Determine the [X, Y] coordinate at the center of the cell enclosing the given text.  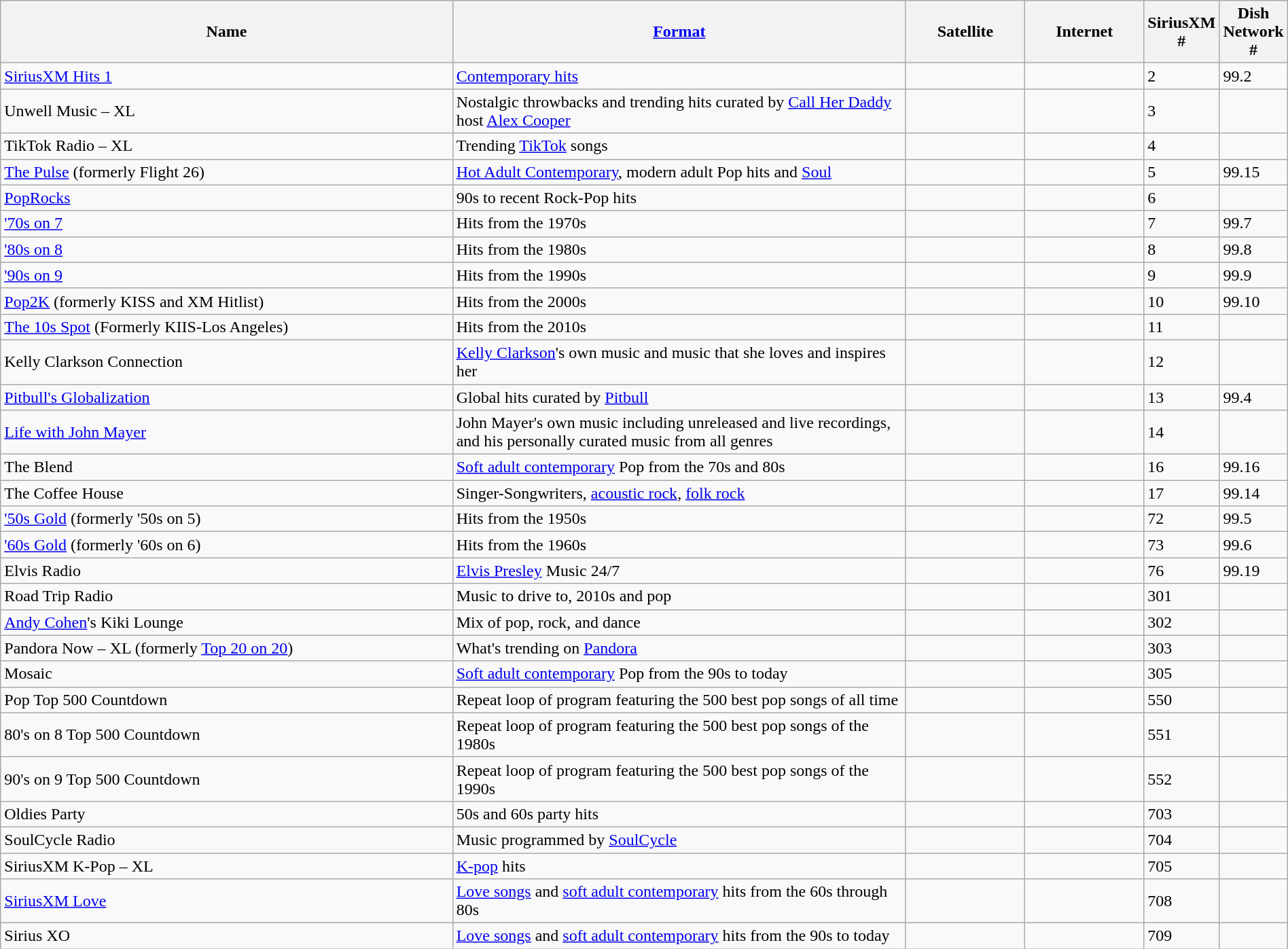
Dish Network # [1253, 32]
Life with John Mayer [227, 432]
'80s on 8 [227, 249]
8 [1182, 249]
90's on 9 Top 500 Countdown [227, 778]
Repeat loop of program featuring the 500 best pop songs of all time [679, 700]
John Mayer's own music including unreleased and live recordings, and his personally curated music from all genres [679, 432]
14 [1182, 432]
Pandora Now – XL (formerly Top 20 on 20) [227, 648]
What's trending on Pandora [679, 648]
99.8 [1253, 249]
705 [1182, 866]
SiriusXM Love [227, 901]
Sirius XO [227, 936]
Kelly Clarkson Connection [227, 361]
301 [1182, 596]
Trending TikTok songs [679, 146]
72 [1182, 519]
PopRocks [227, 198]
Hits from the 1960s [679, 545]
2 [1182, 76]
703 [1182, 814]
550 [1182, 700]
708 [1182, 901]
Andy Cohen's Kiki Lounge [227, 622]
Repeat loop of program featuring the 500 best pop songs of the 1980s [679, 735]
The Coffee House [227, 493]
302 [1182, 622]
99.14 [1253, 493]
The Pulse (formerly Flight 26) [227, 172]
Internet [1084, 32]
Oldies Party [227, 814]
90s to recent Rock-Pop hits [679, 198]
709 [1182, 936]
4 [1182, 146]
SiriusXM # [1182, 32]
99.19 [1253, 571]
99.10 [1253, 301]
12 [1182, 361]
551 [1182, 735]
3 [1182, 111]
Kelly Clarkson's own music and music that she loves and inspires her [679, 361]
Pop Top 500 Countdown [227, 700]
Singer-Songwriters, acoustic rock, folk rock [679, 493]
SiriusXM K-Pop – XL [227, 866]
305 [1182, 674]
Mix of pop, rock, and dance [679, 622]
Elvis Radio [227, 571]
Music to drive to, 2010s and pop [679, 596]
Hits from the 2000s [679, 301]
Music programmed by SoulCycle [679, 840]
Hits from the 1950s [679, 519]
76 [1182, 571]
Hot Adult Contemporary, modern adult Pop hits and Soul [679, 172]
Hits from the 1980s [679, 249]
'60s Gold (formerly '60s on 6) [227, 545]
50s and 60s party hits [679, 814]
Repeat loop of program featuring the 500 best pop songs of the 1990s [679, 778]
Road Trip Radio [227, 596]
Elvis Presley Music 24/7 [679, 571]
99.2 [1253, 76]
'70s on 7 [227, 223]
13 [1182, 397]
Contemporary hits [679, 76]
99.6 [1253, 545]
80's on 8 Top 500 Countdown [227, 735]
SiriusXM Hits 1 [227, 76]
Pop2K (formerly KISS and XM Hitlist) [227, 301]
K-pop hits [679, 866]
Format [679, 32]
11 [1182, 327]
552 [1182, 778]
17 [1182, 493]
Hits from the 1970s [679, 223]
TikTok Radio – XL [227, 146]
Satellite [965, 32]
99.5 [1253, 519]
99.4 [1253, 397]
99.7 [1253, 223]
Pitbull's Globalization [227, 397]
9 [1182, 275]
10 [1182, 301]
Nostalgic throwbacks and trending hits curated by Call Her Daddy host Alex Cooper [679, 111]
'50s Gold (formerly '50s on 5) [227, 519]
Hits from the 2010s [679, 327]
The Blend [227, 467]
7 [1182, 223]
Love songs and soft adult contemporary hits from the 90s to today [679, 936]
Name [227, 32]
SoulCycle Radio [227, 840]
Hits from the 1990s [679, 275]
'90s on 9 [227, 275]
99.16 [1253, 467]
Soft adult contemporary Pop from the 90s to today [679, 674]
Global hits curated by Pitbull [679, 397]
73 [1182, 545]
Soft adult contemporary Pop from the 70s and 80s [679, 467]
Mosaic [227, 674]
Love songs and soft adult contemporary hits from the 60s through 80s [679, 901]
704 [1182, 840]
303 [1182, 648]
The 10s Spot (Formerly KIIS-Los Angeles) [227, 327]
6 [1182, 198]
99.15 [1253, 172]
Unwell Music – XL [227, 111]
5 [1182, 172]
99.9 [1253, 275]
16 [1182, 467]
